Locate the cell with the specified text and output its (X, Y) center coordinate. 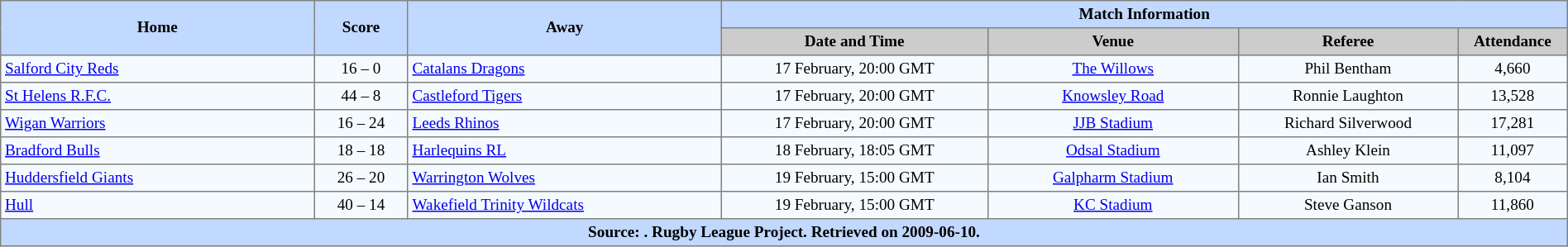
Away (564, 28)
Harlequins RL (564, 150)
Referee (1348, 41)
8,104 (1513, 178)
St Helens R.F.C. (157, 96)
Venue (1113, 41)
11,860 (1513, 205)
Knowsley Road (1113, 96)
16 – 24 (361, 124)
13,528 (1513, 96)
Ian Smith (1348, 178)
Huddersfield Giants (157, 178)
Warrington Wolves (564, 178)
11,097 (1513, 150)
Bradford Bulls (157, 150)
18 – 18 (361, 150)
Catalans Dragons (564, 69)
Wakefield Trinity Wildcats (564, 205)
Hull (157, 205)
Steve Ganson (1348, 205)
Wigan Warriors (157, 124)
Odsal Stadium (1113, 150)
KC Stadium (1113, 205)
17,281 (1513, 124)
Ronnie Laughton (1348, 96)
Castleford Tigers (564, 96)
Leeds Rhinos (564, 124)
4,660 (1513, 69)
Date and Time (854, 41)
26 – 20 (361, 178)
Score (361, 28)
18 February, 18:05 GMT (854, 150)
Source: . Rugby League Project. Retrieved on 2009-06-10. (784, 233)
JJB Stadium (1113, 124)
Match Information (1145, 15)
Home (157, 28)
Galpharm Stadium (1113, 178)
The Willows (1113, 69)
40 – 14 (361, 205)
Salford City Reds (157, 69)
Phil Bentham (1348, 69)
Ashley Klein (1348, 150)
Richard Silverwood (1348, 124)
16 – 0 (361, 69)
Attendance (1513, 41)
44 – 8 (361, 96)
